Locate the cell with the specified text and output its [x, y] center coordinate. 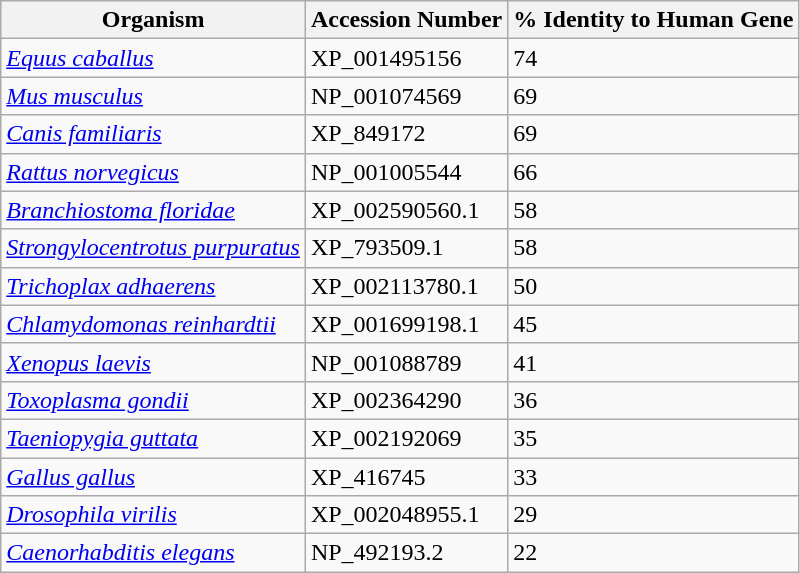
XP_002364290 [406, 400]
XP_001699198.1 [406, 324]
33 [654, 477]
XP_793509.1 [406, 248]
NP_001074569 [406, 96]
Equus caballus [154, 58]
35 [654, 438]
22 [654, 553]
Rattus norvegicus [154, 172]
Xenopus laevis [154, 362]
Organism [154, 20]
36 [654, 400]
74 [654, 58]
41 [654, 362]
Toxoplasma gondii [154, 400]
Branchiostoma floridae [154, 210]
Caenorhabditis elegans [154, 553]
Mus musculus [154, 96]
Taeniopygia guttata [154, 438]
XP_849172 [406, 134]
Canis familiaris [154, 134]
XP_002590560.1 [406, 210]
66 [654, 172]
XP_002192069 [406, 438]
Drosophila virilis [154, 515]
Chlamydomonas reinhardtii [154, 324]
NP_001088789 [406, 362]
Gallus gallus [154, 477]
NP_001005544 [406, 172]
XP_002113780.1 [406, 286]
XP_001495156 [406, 58]
% Identity to Human Gene [654, 20]
NP_492193.2 [406, 553]
XP_002048955.1 [406, 515]
45 [654, 324]
50 [654, 286]
Accession Number [406, 20]
Strongylocentrotus purpuratus [154, 248]
Trichoplax adhaerens [154, 286]
XP_416745 [406, 477]
29 [654, 515]
